Pinpoint the cell where the given text exists, returning its [X, Y] midpoint coordinate. 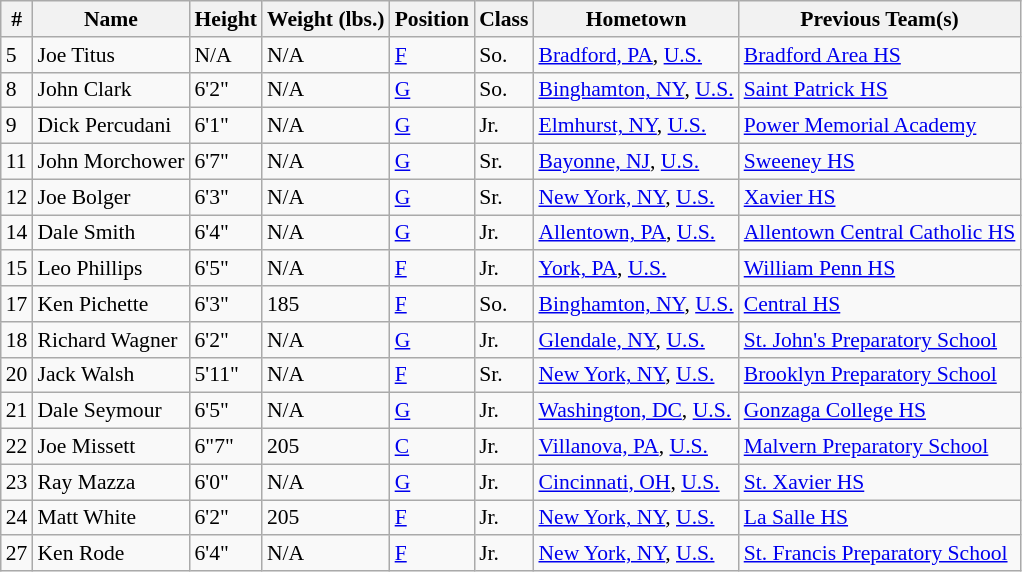
St. Xavier HS [880, 482]
24 [17, 518]
Xavier HS [880, 197]
Dale Smith [110, 233]
John Clark [110, 90]
St. Francis Preparatory School [880, 554]
York, PA, U.S. [636, 269]
Central HS [880, 304]
Gonzaga College HS [880, 411]
Ken Pichette [110, 304]
Brooklyn Preparatory School [880, 375]
12 [17, 197]
Dale Seymour [110, 411]
Power Memorial Academy [880, 126]
20 [17, 375]
Washington, DC, U.S. [636, 411]
# [17, 19]
Hometown [636, 19]
8 [17, 90]
Class [504, 19]
Cincinnati, OH, U.S. [636, 482]
5 [17, 55]
Villanova, PA, U.S. [636, 447]
Elmhurst, NY, U.S. [636, 126]
21 [17, 411]
Joe Missett [110, 447]
Bradford, PA, U.S. [636, 55]
Bayonne, NJ, U.S. [636, 162]
5'11" [225, 375]
Glendale, NY, U.S. [636, 340]
C [432, 447]
Previous Team(s) [880, 19]
Joe Bolger [110, 197]
Richard Wagner [110, 340]
Ken Rode [110, 554]
John Morchower [110, 162]
17 [17, 304]
Joe Titus [110, 55]
Name [110, 19]
9 [17, 126]
185 [326, 304]
Weight (lbs.) [326, 19]
6'1" [225, 126]
Matt White [110, 518]
Jack Walsh [110, 375]
15 [17, 269]
Leo Phillips [110, 269]
St. John's Preparatory School [880, 340]
Allentown Central Catholic HS [880, 233]
Position [432, 19]
18 [17, 340]
William Penn HS [880, 269]
Saint Patrick HS [880, 90]
6'0" [225, 482]
6'7" [225, 162]
Height [225, 19]
Ray Mazza [110, 482]
23 [17, 482]
Sweeney HS [880, 162]
27 [17, 554]
Malvern Preparatory School [880, 447]
La Salle HS [880, 518]
Allentown, PA, U.S. [636, 233]
14 [17, 233]
Bradford Area HS [880, 55]
22 [17, 447]
11 [17, 162]
Dick Percudani [110, 126]
6"7" [225, 447]
